Return [X, Y] of the center of cell containing provided text 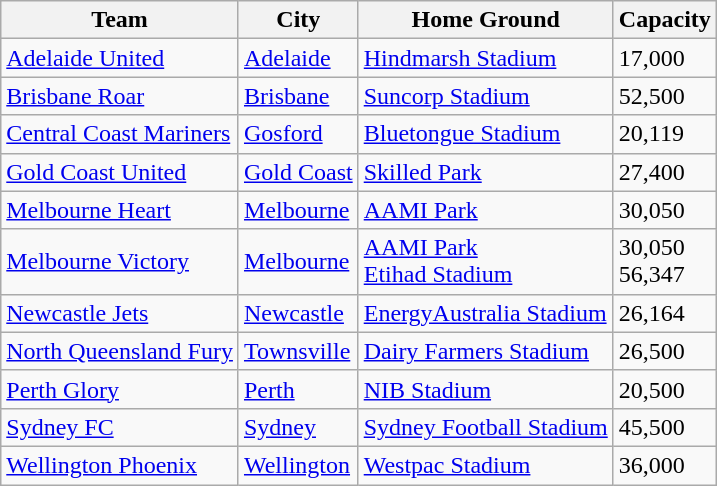
Sydney Football Stadium [486, 427]
26,164 [664, 313]
AAMI Park [486, 210]
Perth [298, 389]
EnergyAustralia Stadium [486, 313]
Sydney FC [120, 427]
Wellington [298, 465]
26,500 [664, 351]
Gosford [298, 134]
Suncorp Stadium [486, 96]
Perth Glory [120, 389]
AAMI ParkEtihad Stadium [486, 262]
Gold Coast United [120, 172]
Home Ground [486, 20]
Townsville [298, 351]
City [298, 20]
17,000 [664, 58]
Melbourne Victory [120, 262]
Adelaide United [120, 58]
Brisbane [298, 96]
45,500 [664, 427]
Wellington Phoenix [120, 465]
Newcastle Jets [120, 313]
Skilled Park [486, 172]
20,119 [664, 134]
NIB Stadium [486, 389]
Hindmarsh Stadium [486, 58]
Sydney [298, 427]
30,050 [664, 210]
Capacity [664, 20]
Central Coast Mariners [120, 134]
Newcastle [298, 313]
27,400 [664, 172]
30,05056,347 [664, 262]
Brisbane Roar [120, 96]
Team [120, 20]
North Queensland Fury [120, 351]
Westpac Stadium [486, 465]
20,500 [664, 389]
Melbourne Heart [120, 210]
36,000 [664, 465]
Bluetongue Stadium [486, 134]
Dairy Farmers Stadium [486, 351]
Gold Coast [298, 172]
52,500 [664, 96]
Adelaide [298, 58]
